Scan for the cell matching the given text and deliver its (X, Y) coordinate at center. 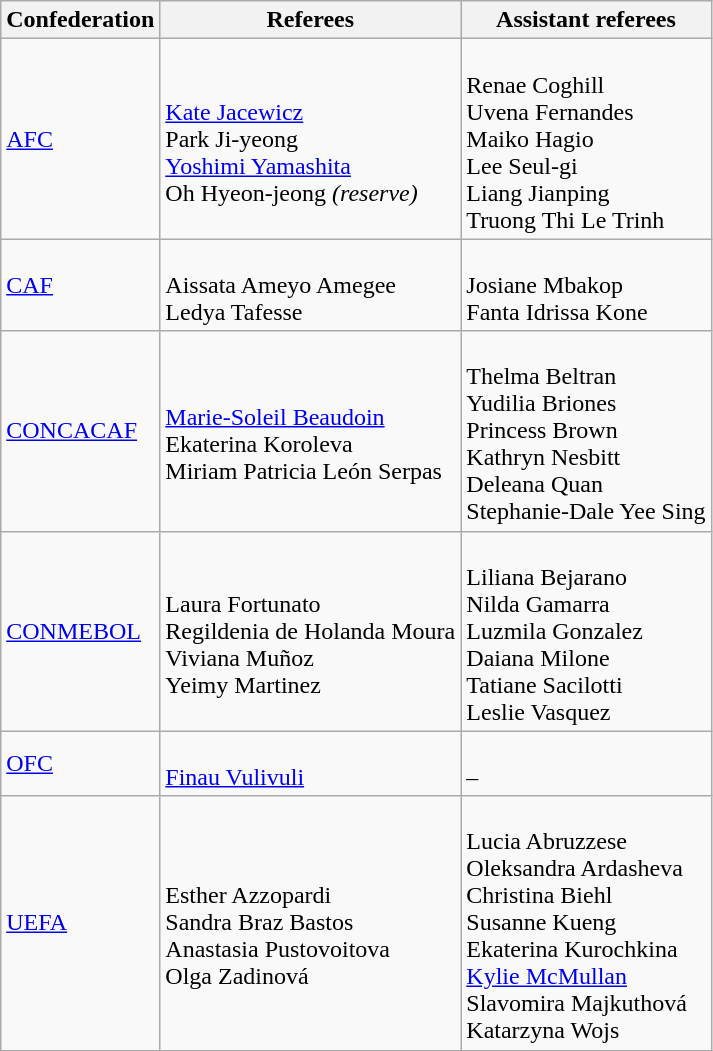
Josiane Mbakop Fanta Idrissa Kone (586, 285)
Lucia Abruzzese Oleksandra Ardasheva Christina Biehl Susanne Kueng Ekaterina Kurochkina Kylie McMullan Slavomira Majkuthová Katarzyna Wojs (586, 923)
Aissata Ameyo Amegee Ledya Tafesse (310, 285)
Renae Coghill Uvena Fernandes Maiko Hagio Lee Seul-gi Liang Jianping Truong Thi Le Trinh (586, 139)
– (586, 764)
Confederation (80, 20)
Liliana Bejarano Nilda Gamarra Luzmila Gonzalez Daiana Milone Tatiane Sacilotti Leslie Vasquez (586, 631)
Finau Vulivuli (310, 764)
Assistant referees (586, 20)
Laura Fortunato Regildenia de Holanda Moura Viviana Muñoz Yeimy Martinez (310, 631)
Referees (310, 20)
OFC (80, 764)
CONMEBOL (80, 631)
Marie-Soleil Beaudoin Ekaterina Koroleva Miriam Patricia León Serpas (310, 431)
Thelma Beltran Yudilia Briones Princess Brown Kathryn Nesbitt Deleana Quan Stephanie-Dale Yee Sing (586, 431)
AFC (80, 139)
Kate Jacewicz Park Ji-yeong Yoshimi Yamashita Oh Hyeon-jeong (reserve) (310, 139)
CONCACAF (80, 431)
Esther Azzopardi Sandra Braz Bastos Anastasia Pustovoitova Olga Zadinová (310, 923)
UEFA (80, 923)
CAF (80, 285)
